Identify which cell holds the provided text, then report its (X, Y) central coordinate. 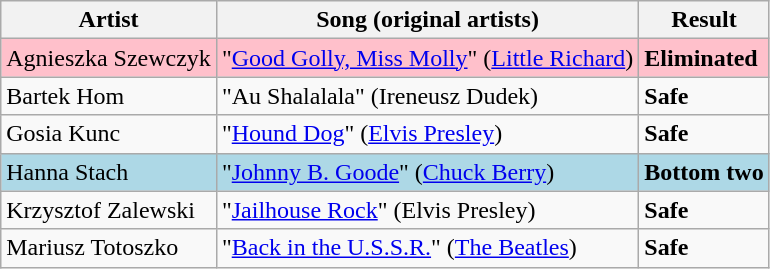
Krzysztof Zalewski (109, 210)
"Au Shalalala" (Ireneusz Dudek) (427, 96)
Artist (109, 20)
"Good Golly, Miss Molly" (Little Richard) (427, 58)
Mariusz Totoszko (109, 248)
Song (original artists) (427, 20)
Eliminated (704, 58)
Bottom two (704, 172)
Bartek Hom (109, 96)
Hanna Stach (109, 172)
Gosia Kunc (109, 134)
"Jailhouse Rock" (Elvis Presley) (427, 210)
"Johnny B. Goode" (Chuck Berry) (427, 172)
Result (704, 20)
Agnieszka Szewczyk (109, 58)
"Hound Dog" (Elvis Presley) (427, 134)
"Back in the U.S.S.R." (The Beatles) (427, 248)
